Pinpoint the cell where the given text exists, returning its (X, Y) midpoint coordinate. 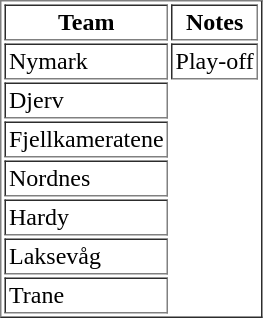
Notes (214, 22)
Djerv (86, 100)
Nordnes (86, 178)
Team (86, 22)
Laksevåg (86, 256)
Trane (86, 296)
Play-off (214, 62)
Hardy (86, 218)
Nymark (86, 62)
Fjellkameratene (86, 140)
